For the text-containing cell, return its midpoint in [X, Y] coordinate format. 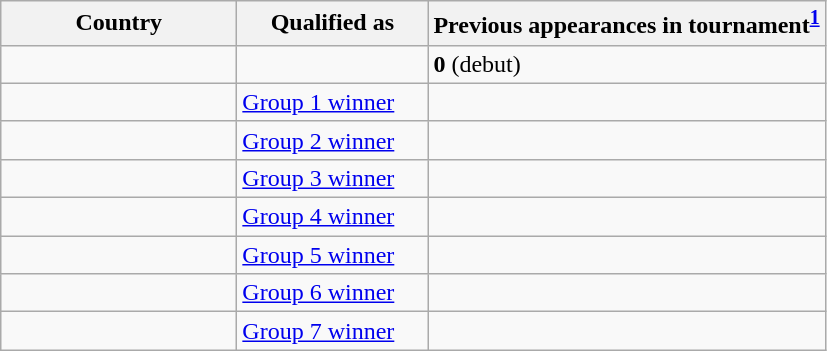
Group 6 winner [332, 293]
Group 3 winner [332, 178]
Group 7 winner [332, 331]
Group 4 winner [332, 217]
Country [119, 24]
Group 5 winner [332, 255]
Qualified as [332, 24]
Group 2 winner [332, 140]
0 (debut) [626, 64]
Previous appearances in tournament1 [626, 24]
Group 1 winner [332, 102]
